Identify which cell holds the provided text, then report its [x, y] central coordinate. 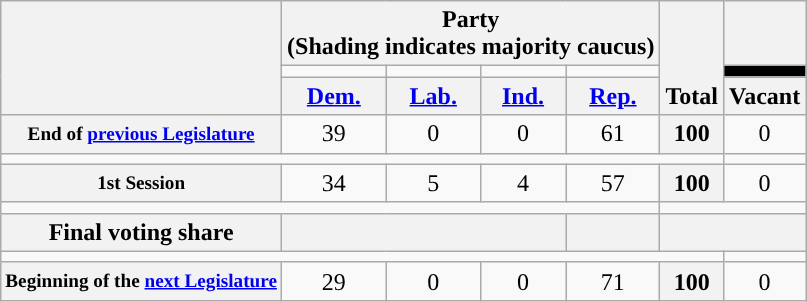
57 [613, 183]
End of previous Legislature [142, 134]
29 [334, 281]
1st Session [142, 183]
Lab. [433, 96]
71 [613, 281]
Ind. [523, 96]
Vacant [764, 96]
Final voting share [142, 232]
4 [523, 183]
61 [613, 134]
Total [692, 58]
Dem. [334, 96]
Beginning of the next Legislature [142, 281]
Rep. [613, 96]
5 [433, 183]
39 [334, 134]
Party (Shading indicates majority caucus) [471, 34]
34 [334, 183]
